Provide the [x, y] coordinate of the cell's center where the given text is located.  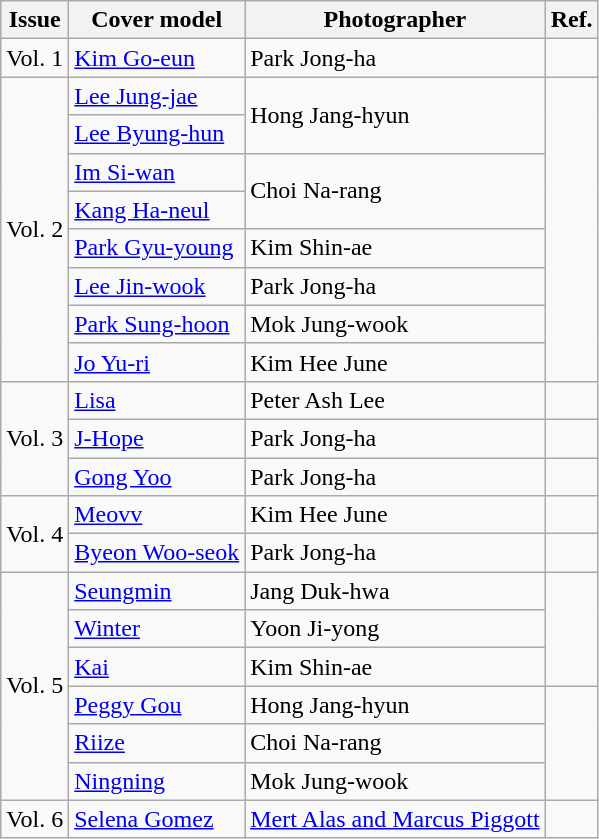
Lisa [157, 400]
Peggy Gou [157, 705]
Vol. 5 [35, 686]
Mert Alas and Marcus Piggott [395, 819]
Vol. 2 [35, 229]
Park Gyu-young [157, 248]
Vol. 4 [35, 534]
Issue [35, 20]
Vol. 6 [35, 819]
Lee Jin-wook [157, 286]
Peter Ash Lee [395, 400]
Meovv [157, 515]
Im Si-wan [157, 172]
Ref. [572, 20]
Photographer [395, 20]
Winter [157, 629]
Vol. 1 [35, 58]
Riize [157, 743]
Kang Ha-neul [157, 210]
Seungmin [157, 591]
Gong Yoo [157, 477]
Yoon Ji-yong [395, 629]
Ningning [157, 781]
Park Sung-hoon [157, 324]
Lee Jung-jae [157, 96]
Vol. 3 [35, 438]
Jo Yu-ri [157, 362]
Kai [157, 667]
Cover model [157, 20]
Byeon Woo-seok [157, 553]
Selena Gomez [157, 819]
Lee Byung-hun [157, 134]
J-Hope [157, 438]
Jang Duk-hwa [395, 591]
Kim Go-eun [157, 58]
